Provide the (X, Y) coordinate of the cell's center where the given text is located.  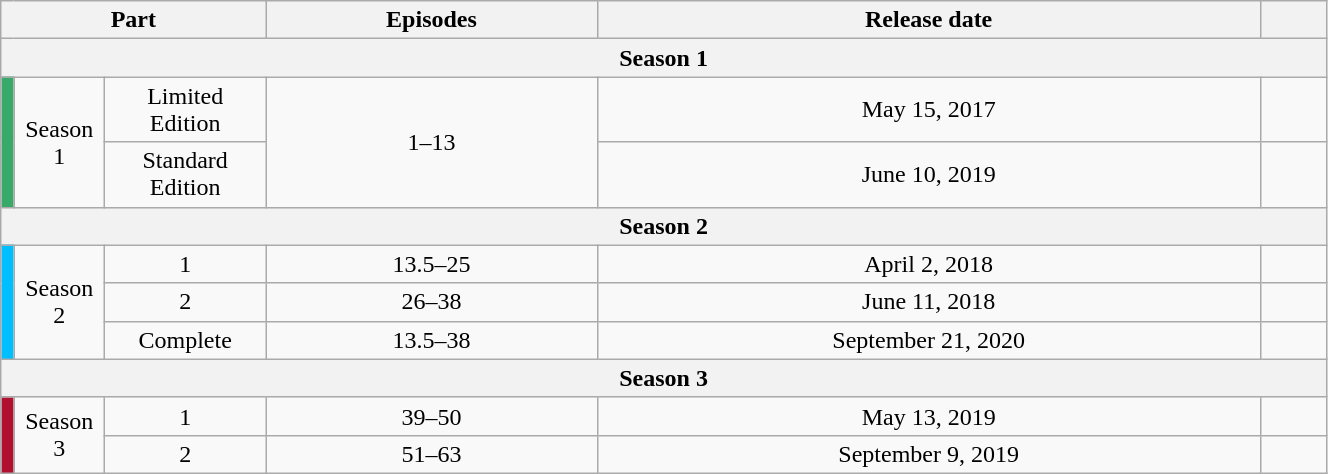
Episodes (432, 20)
13.5–38 (432, 340)
September 9, 2019 (928, 454)
1–13 (432, 142)
June 11, 2018 (928, 302)
Limited Edition (184, 110)
26–38 (432, 302)
Release date (928, 20)
Complete (184, 340)
April 2, 2018 (928, 264)
May 15, 2017 (928, 110)
13.5–25 (432, 264)
39–50 (432, 416)
Part (134, 20)
May 13, 2019 (928, 416)
June 10, 2019 (928, 174)
September 21, 2020 (928, 340)
Standard Edition (184, 174)
51–63 (432, 454)
